Detect which cell encompasses the target text, then output its (X, Y) center coordinate. 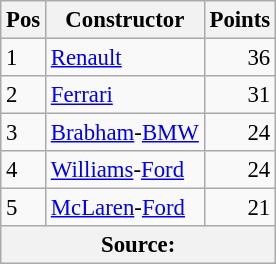
Points (240, 20)
Ferrari (126, 95)
1 (24, 58)
Brabham-BMW (126, 133)
36 (240, 58)
21 (240, 208)
31 (240, 95)
Renault (126, 58)
4 (24, 170)
5 (24, 208)
McLaren-Ford (126, 208)
3 (24, 133)
Constructor (126, 20)
2 (24, 95)
Williams-Ford (126, 170)
Pos (24, 20)
Source: (138, 245)
